Determine the (x, y) coordinate at the center of the cell enclosing the given text.  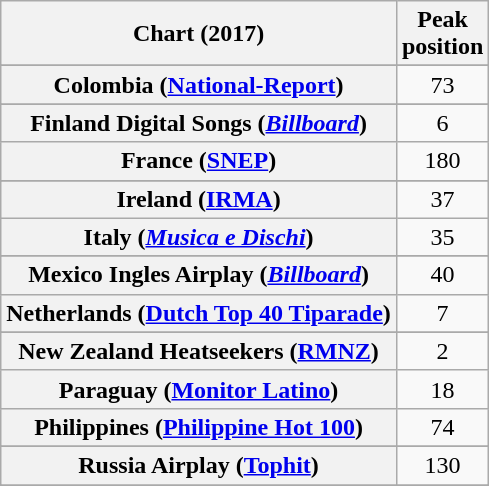
Colombia (National-Report) (199, 85)
Paraguay (Monitor Latino) (199, 389)
37 (442, 199)
Russia Airplay (Tophit) (199, 465)
Ireland (IRMA) (199, 199)
35 (442, 237)
Finland Digital Songs (Billboard) (199, 123)
130 (442, 465)
Netherlands (Dutch Top 40 Tiparade) (199, 313)
Mexico Ingles Airplay (Billboard) (199, 275)
Philippines (Philippine Hot 100) (199, 427)
Italy (Musica e Dischi) (199, 237)
7 (442, 313)
74 (442, 427)
Peak position (442, 34)
2 (442, 351)
France (SNEP) (199, 161)
Chart (2017) (199, 34)
73 (442, 85)
18 (442, 389)
6 (442, 123)
40 (442, 275)
180 (442, 161)
New Zealand Heatseekers (RMNZ) (199, 351)
